Output the [X, Y] coordinate of the center of the cell containing the given text.  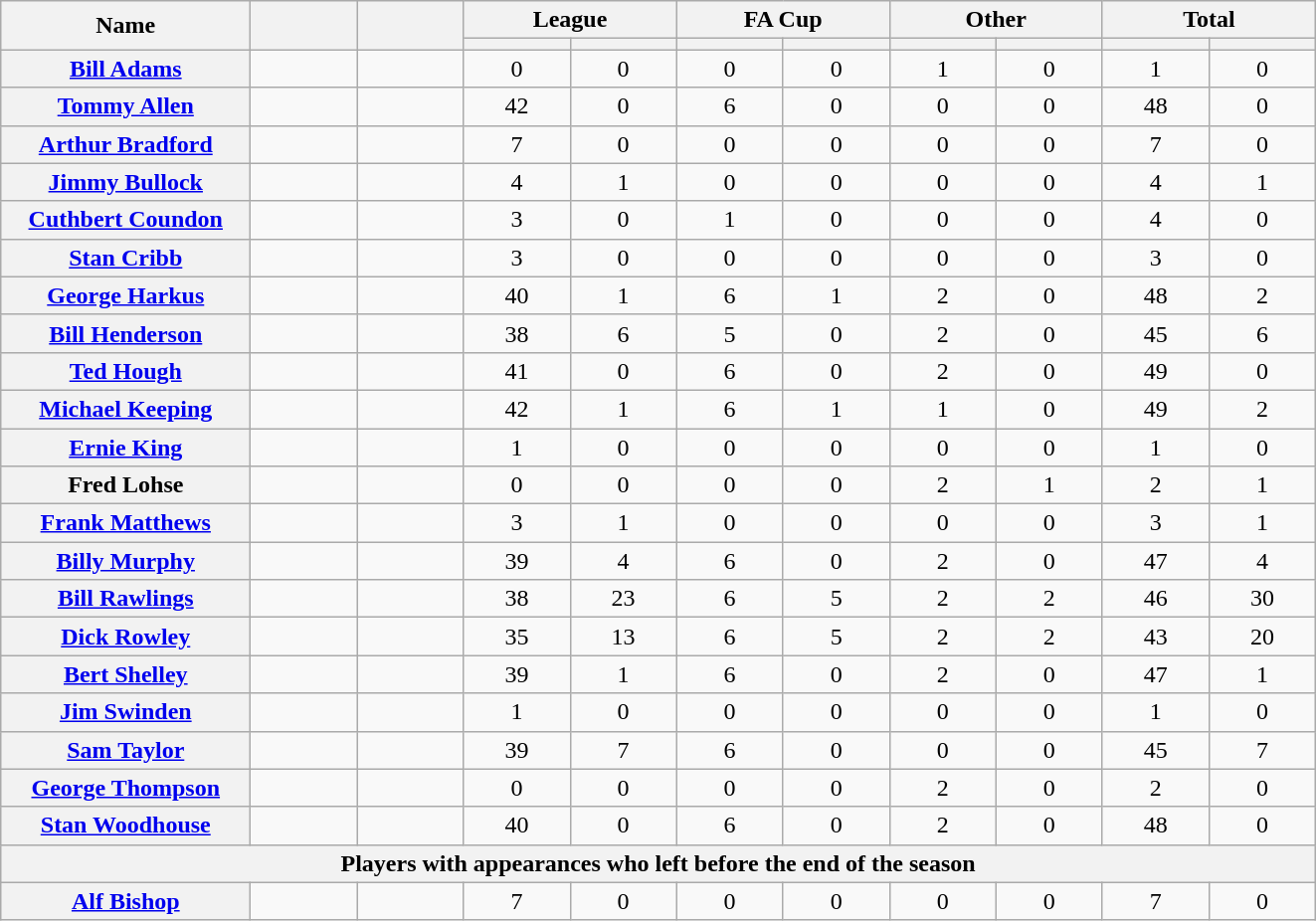
Players with appearances who left before the end of the season [658, 863]
Stan Woodhouse [125, 826]
Ted Hough [125, 371]
Bill Henderson [125, 333]
George Thompson [125, 788]
Michael Keeping [125, 409]
Fred Lohse [125, 485]
Bert Shelley [125, 674]
23 [623, 599]
Billy Murphy [125, 561]
Total [1209, 20]
Frank Matthews [125, 523]
35 [517, 637]
Arthur Bradford [125, 144]
30 [1261, 599]
Bill Rawlings [125, 599]
13 [623, 637]
Jimmy Bullock [125, 182]
George Harkus [125, 295]
Cuthbert Coundon [125, 220]
41 [517, 371]
Sam Taylor [125, 750]
Jim Swinden [125, 712]
Alf Bishop [125, 901]
Other [996, 20]
Name [125, 26]
Stan Cribb [125, 258]
20 [1261, 637]
Tommy Allen [125, 106]
43 [1156, 637]
FA Cup [783, 20]
Dick Rowley [125, 637]
46 [1156, 599]
Bill Adams [125, 69]
Ernie King [125, 447]
League [570, 20]
